Output the [X, Y] coordinate of the center of the cell containing the given text.  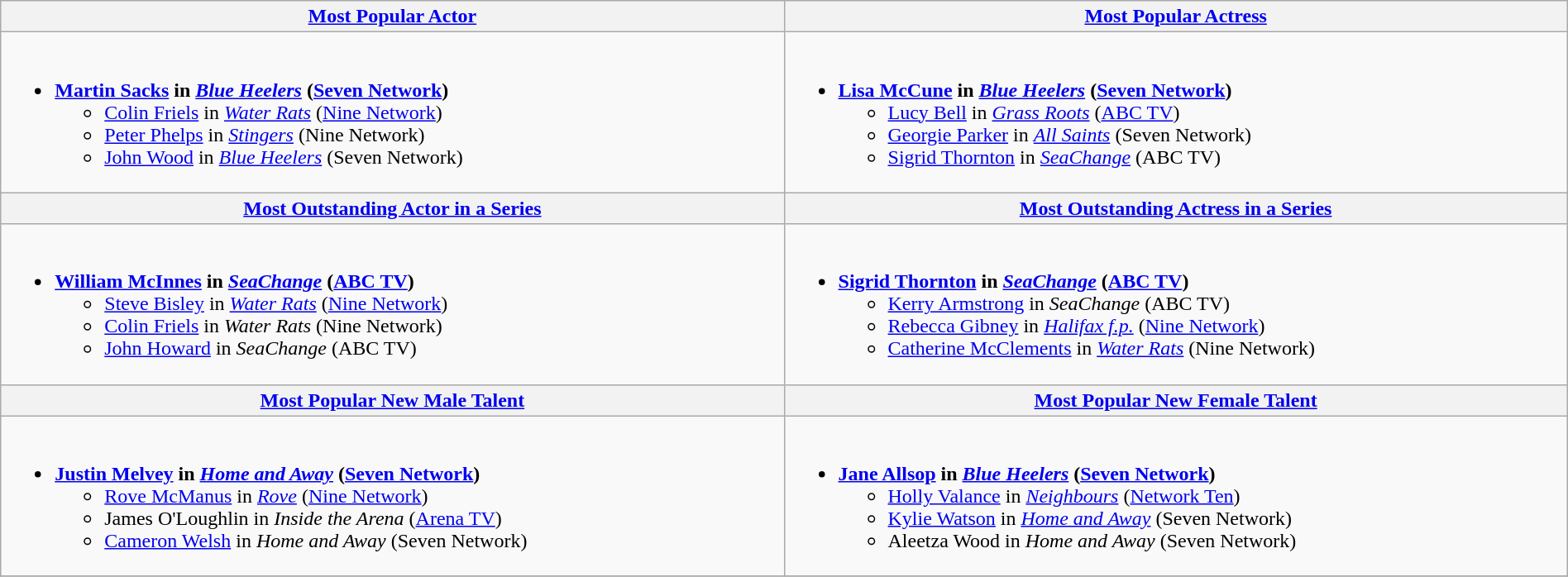
Most Popular New Male Talent [392, 400]
Most Outstanding Actor in a Series [392, 208]
Most Outstanding Actress in a Series [1176, 208]
Most Popular Actress [1176, 17]
Most Popular New Female Talent [1176, 400]
Most Popular Actor [392, 17]
